Identify which cell holds the provided text, then report its [X, Y] central coordinate. 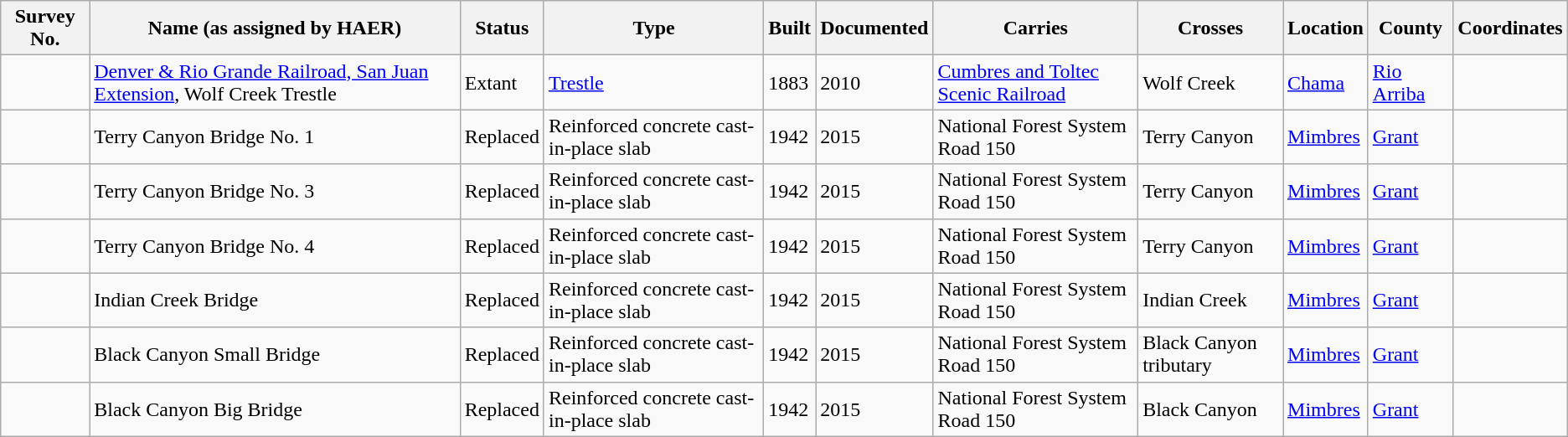
Location [1326, 28]
Black Canyon [1211, 409]
Black Canyon Big Bridge [275, 409]
Carries [1035, 28]
Chama [1326, 82]
Rio Arriba [1411, 82]
Terry Canyon Bridge No. 1 [275, 137]
Extant [502, 82]
Documented [874, 28]
Type [653, 28]
County [1411, 28]
Coordinates [1510, 28]
Indian Creek Bridge [275, 300]
Black Canyon Small Bridge [275, 355]
Indian Creek [1211, 300]
Denver & Rio Grande Railroad, San Juan Extension, Wolf Creek Trestle [275, 82]
2010 [874, 82]
Name (as assigned by HAER) [275, 28]
Black Canyon tributary [1211, 355]
Built [790, 28]
1883 [790, 82]
Cumbres and Toltec Scenic Railroad [1035, 82]
Crosses [1211, 28]
Trestle [653, 82]
Status [502, 28]
Survey No. [45, 28]
Wolf Creek [1211, 82]
Terry Canyon Bridge No. 4 [275, 246]
Terry Canyon Bridge No. 3 [275, 191]
